Search for the cell housing the specified text and yield its [x, y] center coordinate. 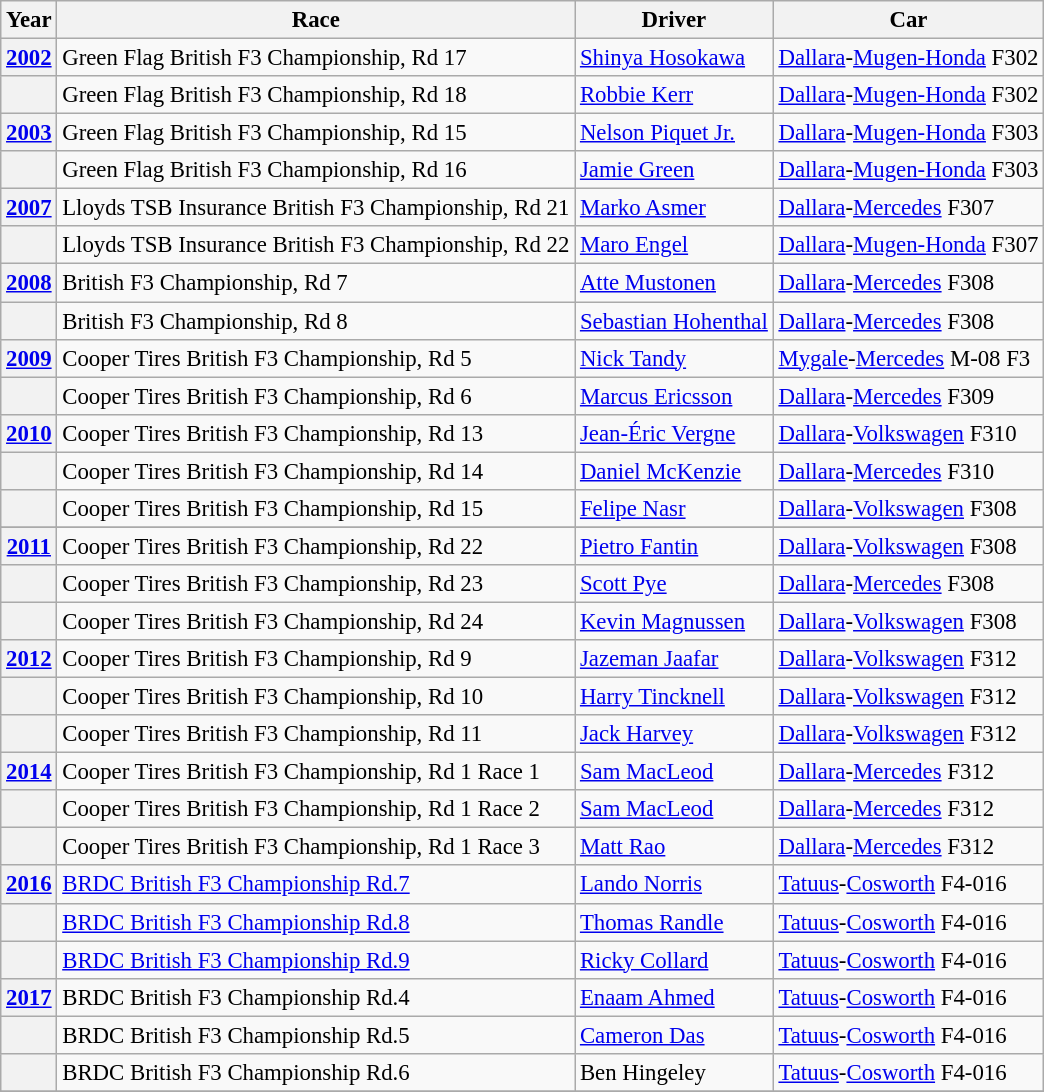
Daniel McKenzie [674, 471]
Maro Engel [674, 245]
Robbie Kerr [674, 95]
Jamie Green [674, 170]
Cooper Tires British F3 Championship, Rd 11 [316, 734]
Ben Hingeley [674, 1073]
Car [908, 20]
2007 [29, 208]
Cooper Tires British F3 Championship, Rd 13 [316, 433]
Cooper Tires British F3 Championship, Rd 14 [316, 471]
Cooper Tires British F3 Championship, Rd 6 [316, 396]
Lando Norris [674, 885]
Thomas Randle [674, 922]
Felipe Nasr [674, 509]
Cooper Tires British F3 Championship, Rd 1 Race 3 [316, 847]
British F3 Championship, Rd 8 [316, 321]
Cooper Tires British F3 Championship, Rd 22 [316, 546]
Dallara-Mugen-Honda F307 [908, 245]
Green Flag British F3 Championship, Rd 18 [316, 95]
Cooper Tires British F3 Championship, Rd 1 Race 2 [316, 809]
Scott Pye [674, 584]
Cooper Tires British F3 Championship, Rd 5 [316, 358]
Pietro Fantin [674, 546]
British F3 Championship, Rd 7 [316, 283]
BRDC British F3 Championship Rd.5 [316, 1035]
Race [316, 20]
2014 [29, 772]
Jack Harvey [674, 734]
Jazeman Jaafar [674, 659]
Lloyds TSB Insurance British F3 Championship, Rd 21 [316, 208]
Cooper Tires British F3 Championship, Rd 10 [316, 697]
2017 [29, 997]
Driver [674, 20]
BRDC British F3 Championship Rd.9 [316, 960]
2012 [29, 659]
Jean-Éric Vergne [674, 433]
Dallara-Mercedes F307 [908, 208]
Nelson Piquet Jr. [674, 133]
Ricky Collard [674, 960]
2009 [29, 358]
Cooper Tires British F3 Championship, Rd 24 [316, 621]
2011 [29, 546]
BRDC British F3 Championship Rd.7 [316, 885]
Cooper Tires British F3 Championship, Rd 15 [316, 509]
Sebastian Hohenthal [674, 321]
Nick Tandy [674, 358]
Green Flag British F3 Championship, Rd 16 [316, 170]
2016 [29, 885]
BRDC British F3 Championship Rd.6 [316, 1073]
Marcus Ericsson [674, 396]
Mygale-Mercedes M-08 F3 [908, 358]
BRDC British F3 Championship Rd.8 [316, 922]
Cooper Tires British F3 Championship, Rd 1 Race 1 [316, 772]
Kevin Magnussen [674, 621]
Cooper Tires British F3 Championship, Rd 23 [316, 584]
2010 [29, 433]
Green Flag British F3 Championship, Rd 15 [316, 133]
Shinya Hosokawa [674, 58]
Year [29, 20]
Dallara-Volkswagen F310 [908, 433]
2003 [29, 133]
Enaam Ahmed [674, 997]
Dallara-Mercedes F309 [908, 396]
2002 [29, 58]
Dallara-Mercedes F310 [908, 471]
Marko Asmer [674, 208]
Harry Tincknell [674, 697]
Matt Rao [674, 847]
Cameron Das [674, 1035]
BRDC British F3 Championship Rd.4 [316, 997]
2008 [29, 283]
Lloyds TSB Insurance British F3 Championship, Rd 22 [316, 245]
Cooper Tires British F3 Championship, Rd 9 [316, 659]
Atte Mustonen [674, 283]
Green Flag British F3 Championship, Rd 17 [316, 58]
